Search for the cell housing the specified text and yield its [X, Y] center coordinate. 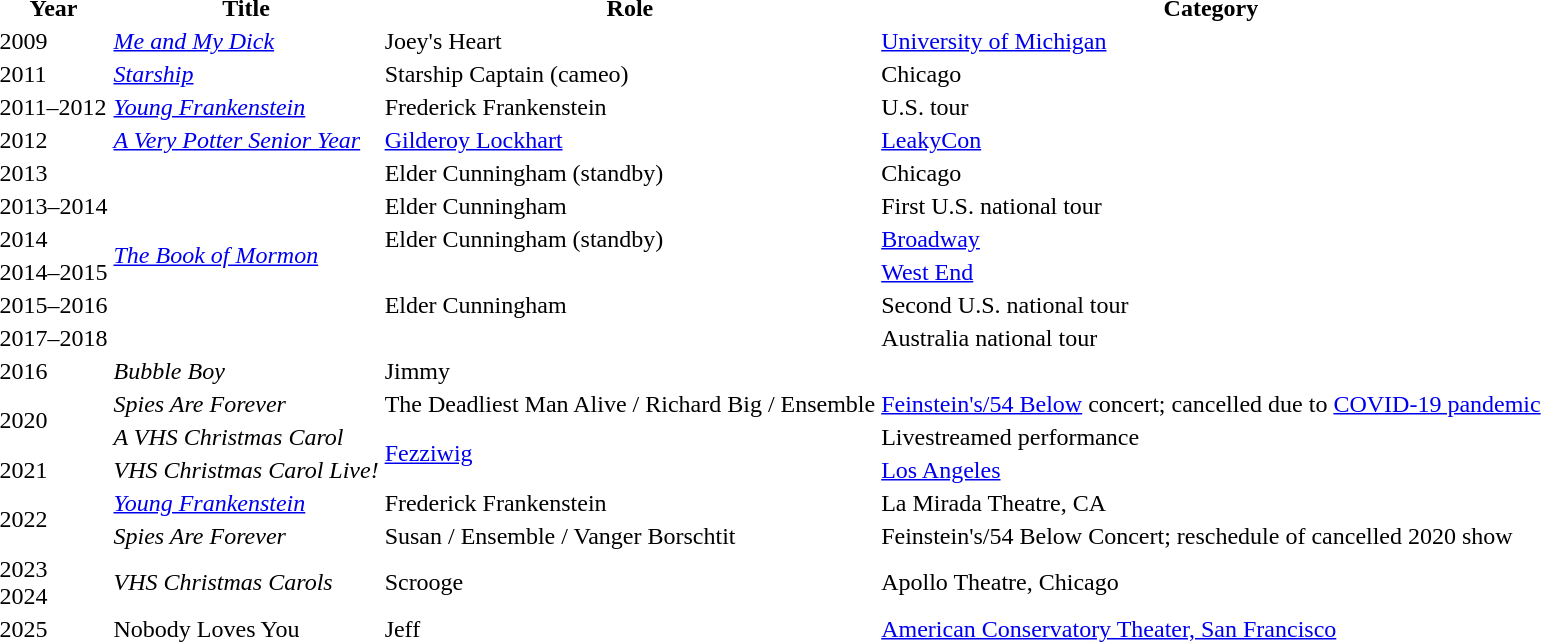
VHS Christmas Carols [246, 582]
A Very Potter Senior Year [246, 140]
Fezziwig [630, 454]
Susan / Ensemble / Vanger Borschtit [630, 536]
The Deadliest Man Alive / Richard Big / Ensemble [630, 404]
Starship [246, 74]
Joey's Heart [630, 41]
VHS Christmas Carol Live! [246, 470]
Scrooge [630, 582]
Me and My Dick [246, 41]
Jimmy [630, 371]
A VHS Christmas Carol [246, 437]
Bubble Boy [246, 371]
Gilderoy Lockhart [630, 140]
The Book of Mormon [246, 256]
Starship Captain (cameo) [630, 74]
